Extract the (X, Y) coordinate from the center of the cell holding the provided text.  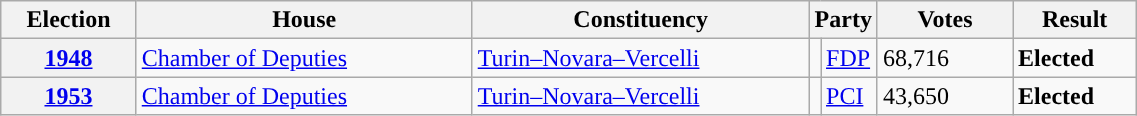
1948 (68, 58)
43,650 (944, 96)
FDP (848, 58)
PCI (848, 96)
Votes (944, 20)
68,716 (944, 58)
Election (68, 20)
Result (1075, 20)
Party (843, 20)
House (304, 20)
Constituency (640, 20)
1953 (68, 96)
